Determine the [X, Y] coordinate at the center of the cell enclosing the given text.  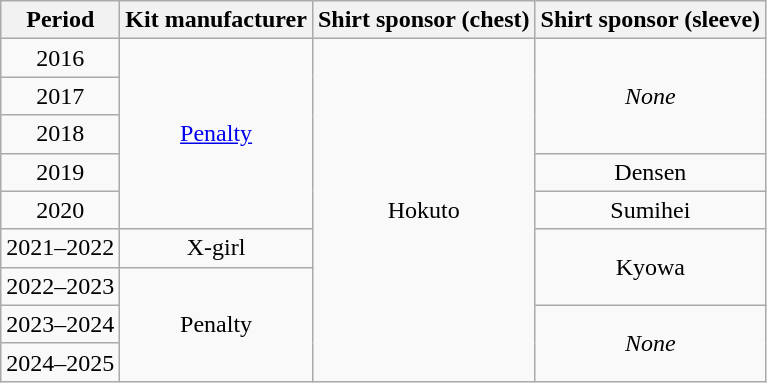
Period [60, 20]
Densen [650, 172]
2022–2023 [60, 286]
2021–2022 [60, 248]
Hokuto [424, 210]
2019 [60, 172]
2023–2024 [60, 324]
2016 [60, 58]
Sumihei [650, 210]
Kyowa [650, 267]
2018 [60, 134]
X-girl [216, 248]
Kit manufacturer [216, 20]
2020 [60, 210]
2024–2025 [60, 362]
Shirt sponsor (chest) [424, 20]
2017 [60, 96]
Shirt sponsor (sleeve) [650, 20]
